Detect which cell encompasses the target text, then output its [x, y] center coordinate. 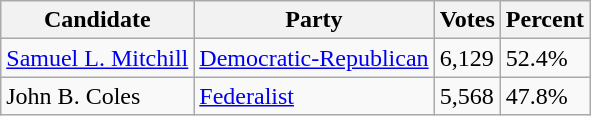
5,568 [467, 96]
Votes [467, 20]
Federalist [314, 96]
Samuel L. Mitchill [98, 58]
Candidate [98, 20]
52.4% [544, 58]
Democratic-Republican [314, 58]
Party [314, 20]
Percent [544, 20]
47.8% [544, 96]
6,129 [467, 58]
John B. Coles [98, 96]
